Output the [x, y] coordinate of the center of the cell containing the given text.  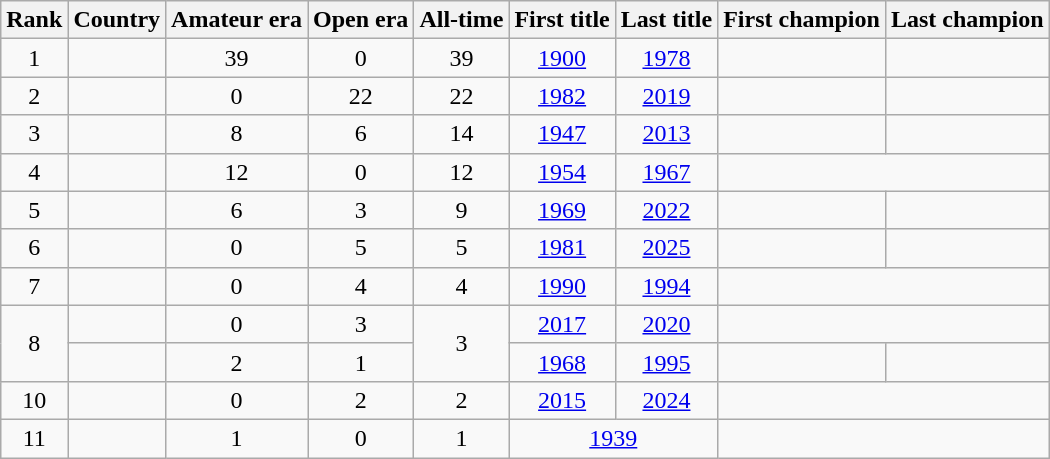
First title [562, 20]
1978 [666, 58]
1969 [562, 210]
1968 [562, 362]
2022 [666, 210]
First champion [802, 20]
Open era [361, 20]
2015 [562, 400]
11 [34, 438]
1994 [666, 286]
Rank [34, 20]
1947 [562, 134]
10 [34, 400]
1990 [562, 286]
1981 [562, 248]
14 [462, 134]
Last title [666, 20]
1982 [562, 96]
2017 [562, 324]
1995 [666, 362]
9 [462, 210]
Country [117, 20]
2020 [666, 324]
1954 [562, 172]
All-time [462, 20]
1939 [614, 438]
2019 [666, 96]
2025 [666, 248]
2013 [666, 134]
1900 [562, 58]
7 [34, 286]
Amateur era [237, 20]
1967 [666, 172]
2024 [666, 400]
Last champion [967, 20]
